Determine the (X, Y) coordinate at the center of the cell enclosing the given text.  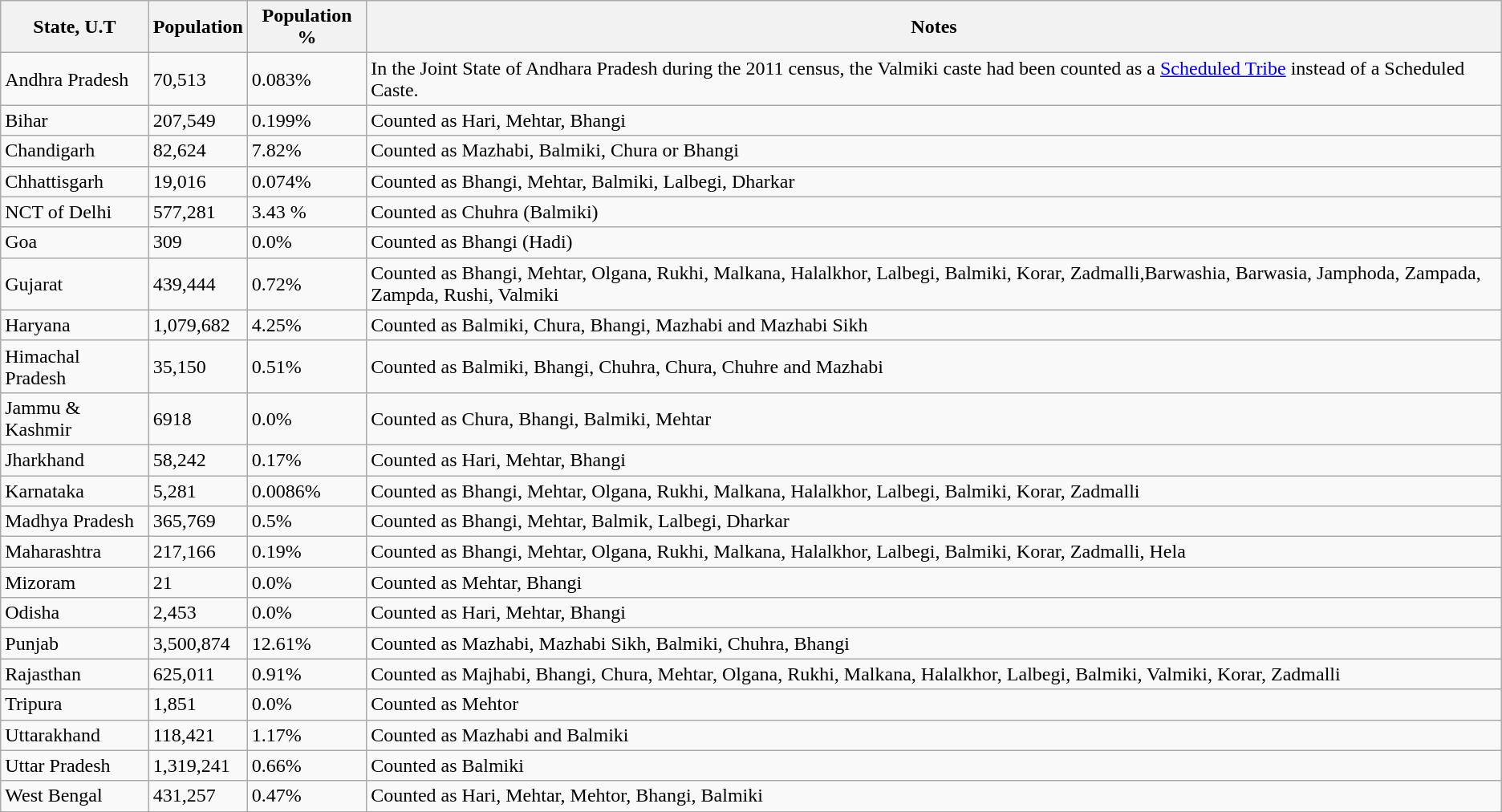
207,549 (197, 120)
0.19% (306, 552)
3.43 % (306, 212)
12.61% (306, 644)
Andhra Pradesh (75, 79)
82,624 (197, 151)
State, U.T (75, 27)
1.17% (306, 735)
Punjab (75, 644)
Chandigarh (75, 151)
Counted as Mehtar, Bhangi (934, 583)
0.66% (306, 765)
Bihar (75, 120)
Odisha (75, 613)
Gujarat (75, 284)
Counted as Mazhabi, Balmiki, Chura or Bhangi (934, 151)
Himachal Pradesh (75, 366)
Population (197, 27)
3,500,874 (197, 644)
Counted as Balmiki (934, 765)
Counted as Hari, Mehtar, Mehtor, Bhangi, Balmiki (934, 796)
217,166 (197, 552)
Counted as Balmiki, Bhangi, Chuhra, Chura, Chuhre and Mazhabi (934, 366)
7.82% (306, 151)
0.074% (306, 181)
Madhya Pradesh (75, 522)
Counted as Chura, Bhangi, Balmiki, Mehtar (934, 419)
0.083% (306, 79)
Counted as Bhangi, Mehtar, Balmiki, Lalbegi, Dharkar (934, 181)
577,281 (197, 212)
NCT of Delhi (75, 212)
Population % (306, 27)
Counted as Bhangi (Hadi) (934, 242)
118,421 (197, 735)
309 (197, 242)
Tripura (75, 704)
Counted as Mazhabi, Mazhabi Sikh, Balmiki, Chuhra, Bhangi (934, 644)
1,319,241 (197, 765)
0.5% (306, 522)
Jammu & Kashmir (75, 419)
Counted as Bhangi, Mehtar, Olgana, Rukhi, Malkana, Halalkhor, Lalbegi, Balmiki, Korar, Zadmalli, Hela (934, 552)
Uttarakhand (75, 735)
Chhattisgarh (75, 181)
625,011 (197, 674)
5,281 (197, 490)
21 (197, 583)
19,016 (197, 181)
Goa (75, 242)
431,257 (197, 796)
Counted as Bhangi, Mehtar, Balmik, Lalbegi, Dharkar (934, 522)
Maharashtra (75, 552)
In the Joint State of Andhara Pradesh during the 2011 census, the Valmiki caste had been counted as a Scheduled Tribe instead of a Scheduled Caste. (934, 79)
0.72% (306, 284)
439,444 (197, 284)
0.91% (306, 674)
Notes (934, 27)
Haryana (75, 325)
0.17% (306, 460)
365,769 (197, 522)
2,453 (197, 613)
Counted as Bhangi, Mehtar, Olgana, Rukhi, Malkana, Halalkhor, Lalbegi, Balmiki, Korar, Zadmalli (934, 490)
35,150 (197, 366)
6918 (197, 419)
Counted as Mazhabi and Balmiki (934, 735)
Counted as Mehtor (934, 704)
Counted as Majhabi, Bhangi, Chura, Mehtar, Olgana, Rukhi, Malkana, Halalkhor, Lalbegi, Balmiki, Valmiki, Korar, Zadmalli (934, 674)
4.25% (306, 325)
Mizoram (75, 583)
70,513 (197, 79)
0.0086% (306, 490)
Counted as Balmiki, Chura, Bhangi, Mazhabi and Mazhabi Sikh (934, 325)
1,851 (197, 704)
0.51% (306, 366)
Counted as Chuhra (Balmiki) (934, 212)
Karnataka (75, 490)
0.47% (306, 796)
West Bengal (75, 796)
Uttar Pradesh (75, 765)
1,079,682 (197, 325)
0.199% (306, 120)
58,242 (197, 460)
Jharkhand (75, 460)
Rajasthan (75, 674)
